Scan for the cell matching the given text and deliver its [x, y] coordinate at center. 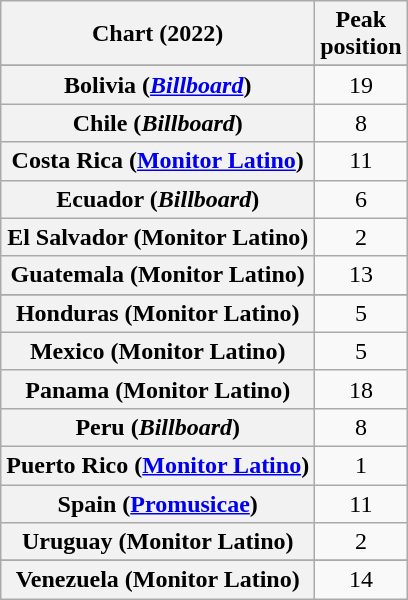
Peak position [361, 34]
El Salvador (Monitor Latino) [158, 237]
Honduras (Monitor Latino) [158, 313]
1 [361, 465]
Ecuador (Billboard) [158, 199]
Chart (2022) [158, 34]
Bolivia (Billboard) [158, 85]
Spain (Promusicae) [158, 503]
Panama (Monitor Latino) [158, 389]
Uruguay (Monitor Latino) [158, 542]
Peru (Billboard) [158, 427]
13 [361, 275]
Puerto Rico (Monitor Latino) [158, 465]
Chile (Billboard) [158, 123]
Guatemala (Monitor Latino) [158, 275]
Venezuela (Monitor Latino) [158, 580]
6 [361, 199]
18 [361, 389]
14 [361, 580]
Mexico (Monitor Latino) [158, 351]
Costa Rica (Monitor Latino) [158, 161]
19 [361, 85]
